Search for the cell housing the specified text and yield its [x, y] center coordinate. 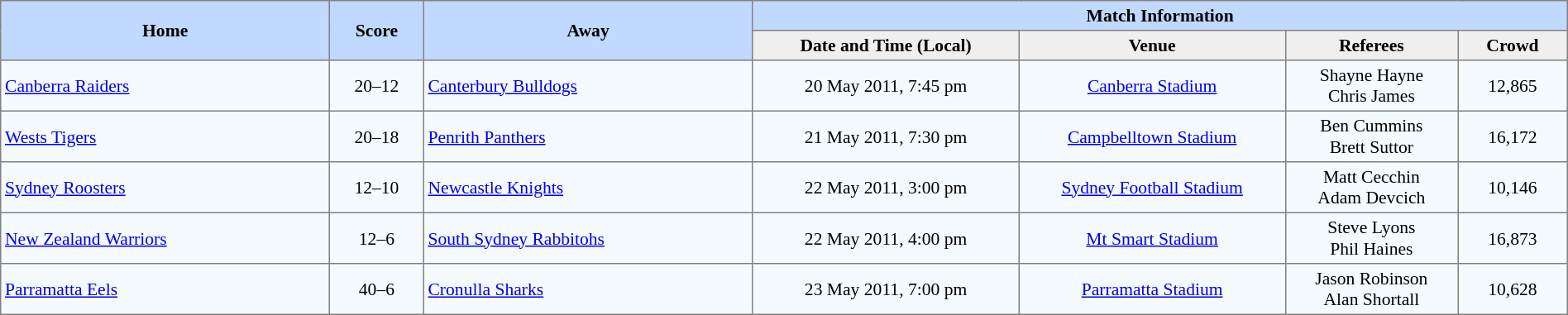
Canberra Stadium [1152, 86]
Sydney Roosters [165, 188]
Newcastle Knights [588, 188]
Cronulla Sharks [588, 289]
20 May 2011, 7:45 pm [886, 86]
Home [165, 31]
Canterbury Bulldogs [588, 86]
Date and Time (Local) [886, 45]
Sydney Football Stadium [1152, 188]
Campbelltown Stadium [1152, 136]
Jason RobinsonAlan Shortall [1371, 289]
Matt CecchinAdam Devcich [1371, 188]
22 May 2011, 3:00 pm [886, 188]
21 May 2011, 7:30 pm [886, 136]
Score [377, 31]
12–6 [377, 238]
12,865 [1513, 86]
22 May 2011, 4:00 pm [886, 238]
40–6 [377, 289]
23 May 2011, 7:00 pm [886, 289]
Referees [1371, 45]
Ben CumminsBrett Suttor [1371, 136]
16,172 [1513, 136]
12–10 [377, 188]
10,146 [1513, 188]
Parramatta Stadium [1152, 289]
20–12 [377, 86]
Parramatta Eels [165, 289]
Away [588, 31]
Steve LyonsPhil Haines [1371, 238]
New Zealand Warriors [165, 238]
Crowd [1513, 45]
Mt Smart Stadium [1152, 238]
16,873 [1513, 238]
Match Information [1159, 16]
20–18 [377, 136]
Venue [1152, 45]
South Sydney Rabbitohs [588, 238]
Penrith Panthers [588, 136]
Canberra Raiders [165, 86]
10,628 [1513, 289]
Shayne HayneChris James [1371, 86]
Wests Tigers [165, 136]
